Determine the (x, y) coordinate at the center of the cell enclosing the given text.  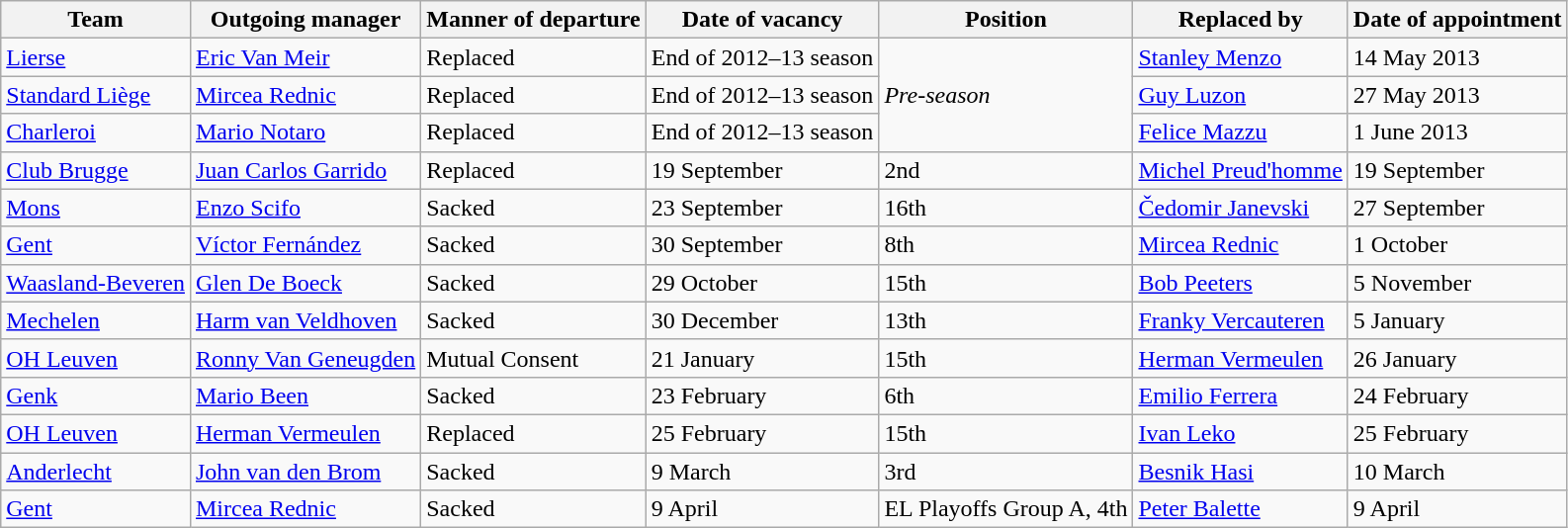
29 October (762, 283)
Mario Been (305, 396)
Michel Preud'homme (1240, 170)
3rd (1006, 472)
30 December (762, 320)
Waasland-Beveren (96, 283)
Mechelen (96, 320)
6th (1006, 396)
30 September (762, 245)
1 October (1457, 245)
5 January (1457, 320)
Felice Mazzu (1240, 132)
Pre-season (1006, 95)
Enzo Scifo (305, 208)
Emilio Ferrera (1240, 396)
2nd (1006, 170)
1 June 2013 (1457, 132)
Standard Liège (96, 95)
Charleroi (96, 132)
Replaced by (1240, 20)
John van den Brom (305, 472)
10 March (1457, 472)
EL Playoffs Group A, 4th (1006, 509)
Stanley Menzo (1240, 57)
Manner of departure (534, 20)
Genk (96, 396)
Harm van Veldhoven (305, 320)
Position (1006, 20)
Ivan Leko (1240, 433)
Date of appointment (1457, 20)
Guy Luzon (1240, 95)
5 November (1457, 283)
23 September (762, 208)
13th (1006, 320)
21 January (762, 358)
24 February (1457, 396)
Lierse (96, 57)
26 January (1457, 358)
Eric Van Meir (305, 57)
27 September (1457, 208)
16th (1006, 208)
Ronny Van Geneugden (305, 358)
Peter Balette (1240, 509)
Mario Notaro (305, 132)
Mutual Consent (534, 358)
Bob Peeters (1240, 283)
9 March (762, 472)
27 May 2013 (1457, 95)
Čedomir Janevski (1240, 208)
Date of vacancy (762, 20)
Outgoing manager (305, 20)
14 May 2013 (1457, 57)
Anderlecht (96, 472)
Mons (96, 208)
Club Brugge (96, 170)
Glen De Boeck (305, 283)
Besnik Hasi (1240, 472)
Team (96, 20)
8th (1006, 245)
Franky Vercauteren (1240, 320)
23 February (762, 396)
Juan Carlos Garrido (305, 170)
Víctor Fernández (305, 245)
